Provide the (X, Y) coordinate of the cell's center where the given text is located.  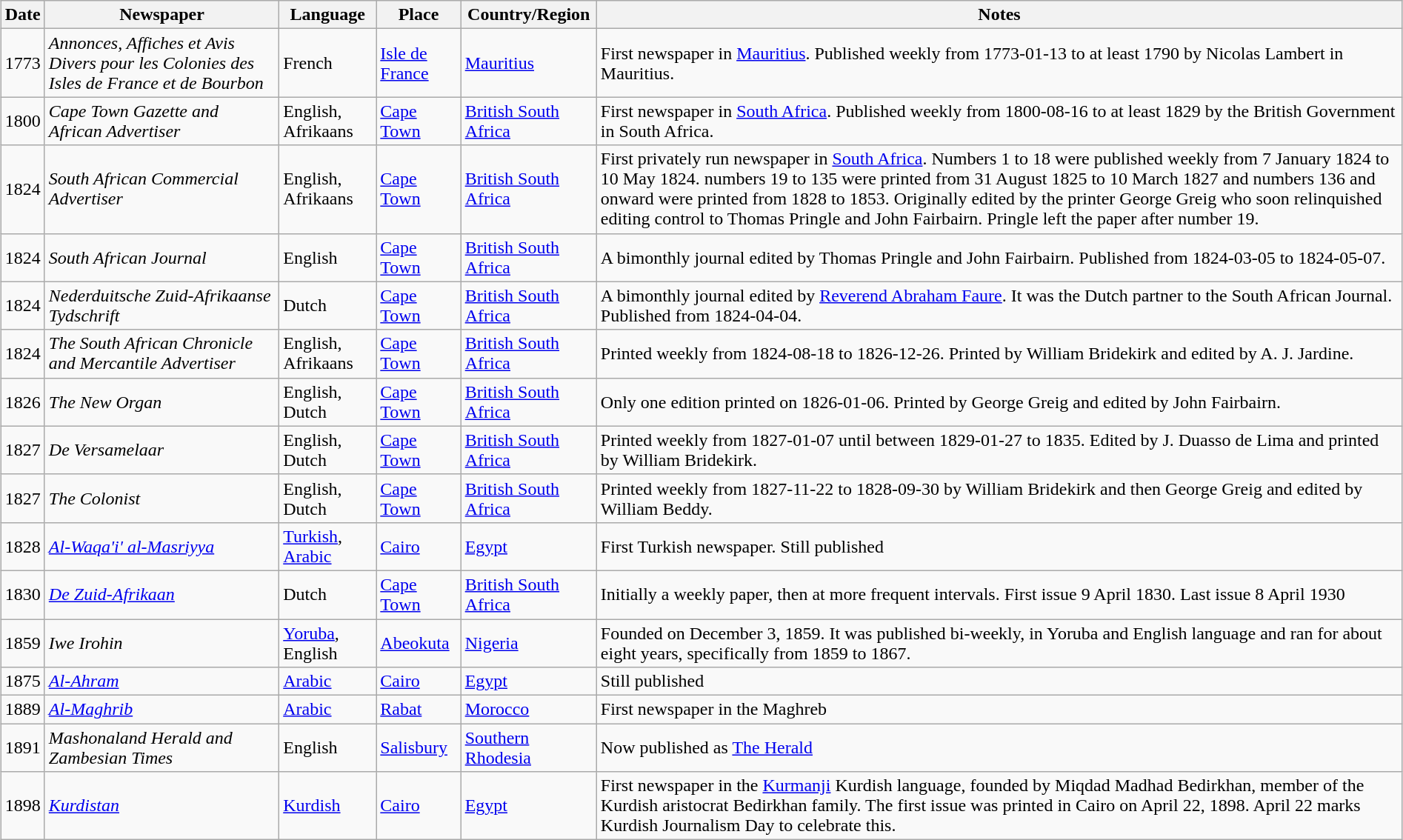
A bimonthly journal edited by Thomas Pringle and John Fairbairn. Published from 1824-03-05 to 1824-05-07. (999, 258)
1898 (22, 806)
Still published (999, 681)
1891 (22, 748)
Kurdish (327, 806)
Yoruba, English (327, 643)
Printed weekly from 1827-11-22 to 1828-09-30 by William Bridekirk and then George Greig and edited by William Beddy. (999, 498)
The Colonist (161, 498)
First newspaper in South Africa. Published weekly from 1800-08-16 to at least 1829 by the British Government in South Africa. (999, 121)
Kurdistan (161, 806)
Now published as The Herald (999, 748)
Printed weekly from 1827-01-07 until between 1829-01-27 to 1835. Edited by J. Duasso de Lima and printed by William Bridekirk. (999, 450)
Nigeria (529, 643)
Nederduitsche Zuid-Afrikaanse Tydschrift (161, 305)
Turkish, Arabic (327, 547)
Country/Region (529, 15)
First Turkish newspaper. Still published (999, 547)
1773 (22, 63)
Al-Maghrib (161, 710)
Mashonaland Herald and Zambesian Times (161, 748)
1826 (22, 401)
Iwe Irohin (161, 643)
Initially a weekly paper, then at more frequent intervals. First issue 9 April 1830. Last issue 8 April 1930 (999, 594)
South African Journal (161, 258)
Isle de France (419, 63)
Rabat (419, 710)
1800 (22, 121)
Annonces, Affiches et Avis Divers pour les Colonies des Isles de France et de Bourbon (161, 63)
Al-Ahram (161, 681)
Notes (999, 15)
First newspaper in the Maghreb (999, 710)
Date (22, 15)
Southern Rhodesia (529, 748)
Salisbury (419, 748)
Morocco (529, 710)
Only one edition printed on 1826-01-06. Printed by George Greig and edited by John Fairbairn. (999, 401)
French (327, 63)
Place (419, 15)
Cape Town Gazette and African Advertiser (161, 121)
Newspaper (161, 15)
De Versamelaar (161, 450)
1830 (22, 594)
A bimonthly journal edited by Reverend Abraham Faure. It was the Dutch partner to the South African Journal. Published from 1824-04-04. (999, 305)
1889 (22, 710)
South African Commercial Advertiser (161, 190)
1859 (22, 643)
The New Organ (161, 401)
Language (327, 15)
1875 (22, 681)
Mauritius (529, 63)
Al-Waqa'i' al-Masriyya (161, 547)
1828 (22, 547)
First newspaper in Mauritius. Published weekly from 1773-01-13 to at least 1790 by Nicolas Lambert in Mauritius. (999, 63)
De Zuid-Afrikaan (161, 594)
Printed weekly from 1824-08-18 to 1826-12-26. Printed by William Bridekirk and edited by A. J. Jardine. (999, 354)
The South African Chronicle and Mercantile Advertiser (161, 354)
Abeokuta (419, 643)
